For the text-containing cell, return its midpoint in [x, y] coordinate format. 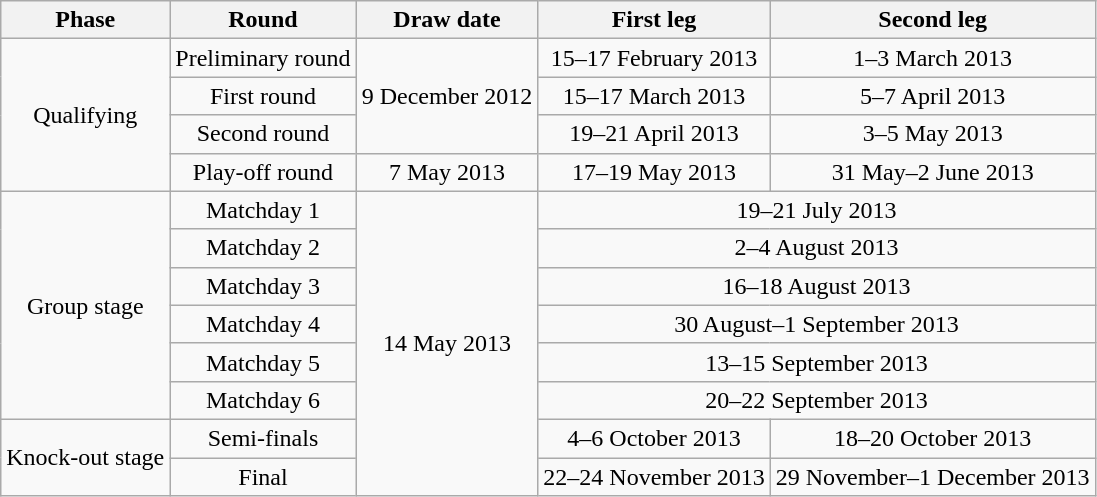
Preliminary round [263, 58]
19–21 April 2013 [654, 134]
3–5 May 2013 [932, 134]
30 August–1 September 2013 [816, 324]
15–17 March 2013 [654, 96]
Play-off round [263, 172]
Group stage [86, 305]
Matchday 3 [263, 286]
22–24 November 2013 [654, 477]
Second round [263, 134]
15–17 February 2013 [654, 58]
Matchday 5 [263, 362]
13–15 September 2013 [816, 362]
Final [263, 477]
5–7 April 2013 [932, 96]
Semi-finals [263, 438]
First leg [654, 20]
2–4 August 2013 [816, 248]
19–21 July 2013 [816, 210]
9 December 2012 [447, 96]
14 May 2013 [447, 343]
17–19 May 2013 [654, 172]
31 May–2 June 2013 [932, 172]
Matchday 4 [263, 324]
Second leg [932, 20]
Matchday 1 [263, 210]
Phase [86, 20]
Matchday 2 [263, 248]
4–6 October 2013 [654, 438]
Draw date [447, 20]
29 November–1 December 2013 [932, 477]
18–20 October 2013 [932, 438]
7 May 2013 [447, 172]
Round [263, 20]
16–18 August 2013 [816, 286]
Knock-out stage [86, 457]
Matchday 6 [263, 400]
Qualifying [86, 115]
1–3 March 2013 [932, 58]
20–22 September 2013 [816, 400]
First round [263, 96]
